Identify which cell holds the provided text, then report its (X, Y) central coordinate. 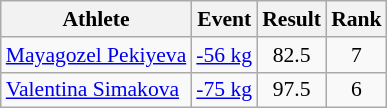
Valentina Simakova (96, 90)
Athlete (96, 19)
6 (356, 90)
Event (224, 19)
7 (356, 55)
-56 kg (224, 55)
Result (292, 19)
-75 kg (224, 90)
82.5 (292, 55)
Rank (356, 19)
Mayagozel Pekiyeva (96, 55)
97.5 (292, 90)
